From the cell containing the given text, extract its center point as [X, Y] coordinate. 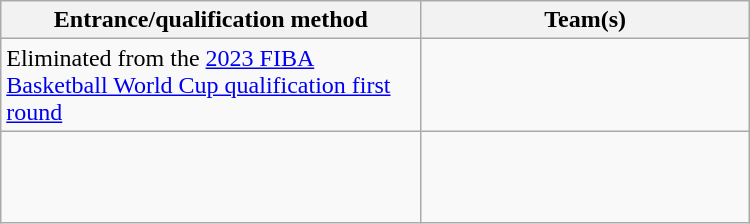
Entrance/qualification method [211, 20]
Team(s) [585, 20]
Eliminated from the 2023 FIBA Basketball World Cup qualification first round [211, 85]
